Find where the given text appears and provide that cell's center as [x, y] coordinate. 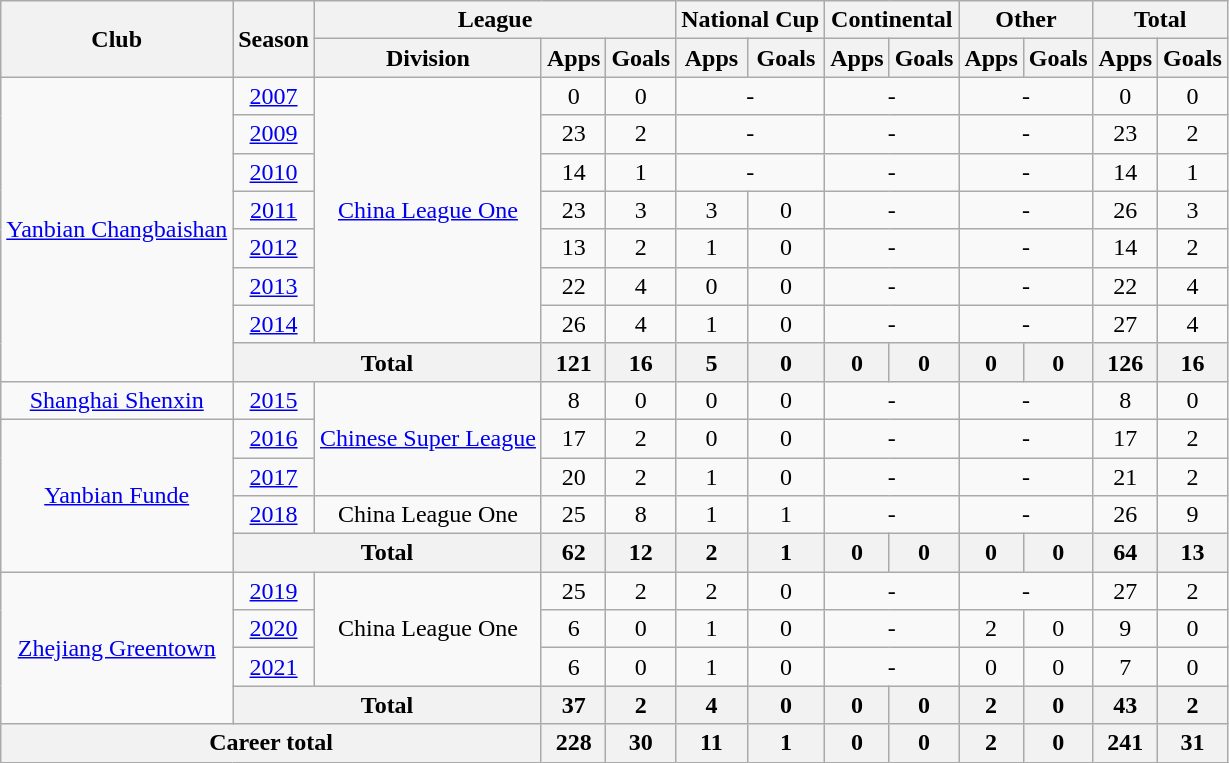
2016 [274, 438]
2017 [274, 477]
20 [573, 477]
228 [573, 743]
37 [573, 705]
30 [641, 743]
31 [1193, 743]
Chinese Super League [428, 438]
Yanbian Funde [117, 495]
43 [1125, 705]
2014 [274, 324]
2015 [274, 400]
2021 [274, 667]
Season [274, 39]
5 [712, 362]
11 [712, 743]
2018 [274, 515]
7 [1125, 667]
2007 [274, 96]
64 [1125, 553]
Division [428, 58]
2012 [274, 248]
Other [1026, 20]
2010 [274, 172]
2020 [274, 629]
Club [117, 39]
12 [641, 553]
21 [1125, 477]
Yanbian Changbaishan [117, 229]
2013 [274, 286]
62 [573, 553]
Career total [272, 743]
2019 [274, 591]
2009 [274, 134]
Shanghai Shenxin [117, 400]
126 [1125, 362]
National Cup [750, 20]
Zhejiang Greentown [117, 648]
Continental [892, 20]
League [494, 20]
2011 [274, 210]
241 [1125, 743]
121 [573, 362]
